Output the (x, y) coordinate of the center of the cell containing the given text.  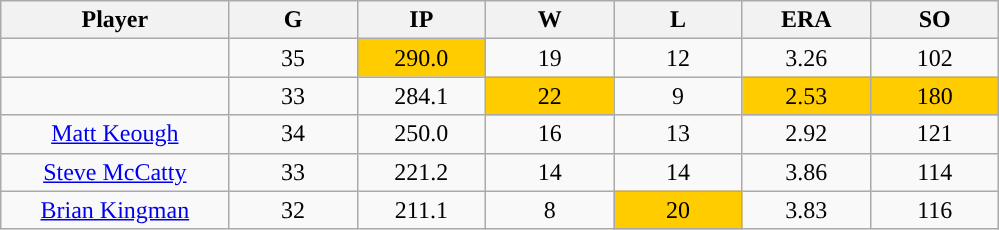
3.83 (806, 210)
Steve McCatty (115, 172)
290.0 (421, 58)
3.26 (806, 58)
19 (550, 58)
2.92 (806, 134)
9 (678, 96)
13 (678, 134)
L (678, 20)
G (293, 20)
114 (934, 172)
250.0 (421, 134)
Player (115, 20)
116 (934, 210)
IP (421, 20)
Brian Kingman (115, 210)
ERA (806, 20)
32 (293, 210)
284.1 (421, 96)
12 (678, 58)
2.53 (806, 96)
W (550, 20)
221.2 (421, 172)
20 (678, 210)
180 (934, 96)
211.1 (421, 210)
16 (550, 134)
8 (550, 210)
22 (550, 96)
121 (934, 134)
102 (934, 58)
35 (293, 58)
34 (293, 134)
3.86 (806, 172)
Matt Keough (115, 134)
SO (934, 20)
